Detect which cell encompasses the target text, then output its [x, y] center coordinate. 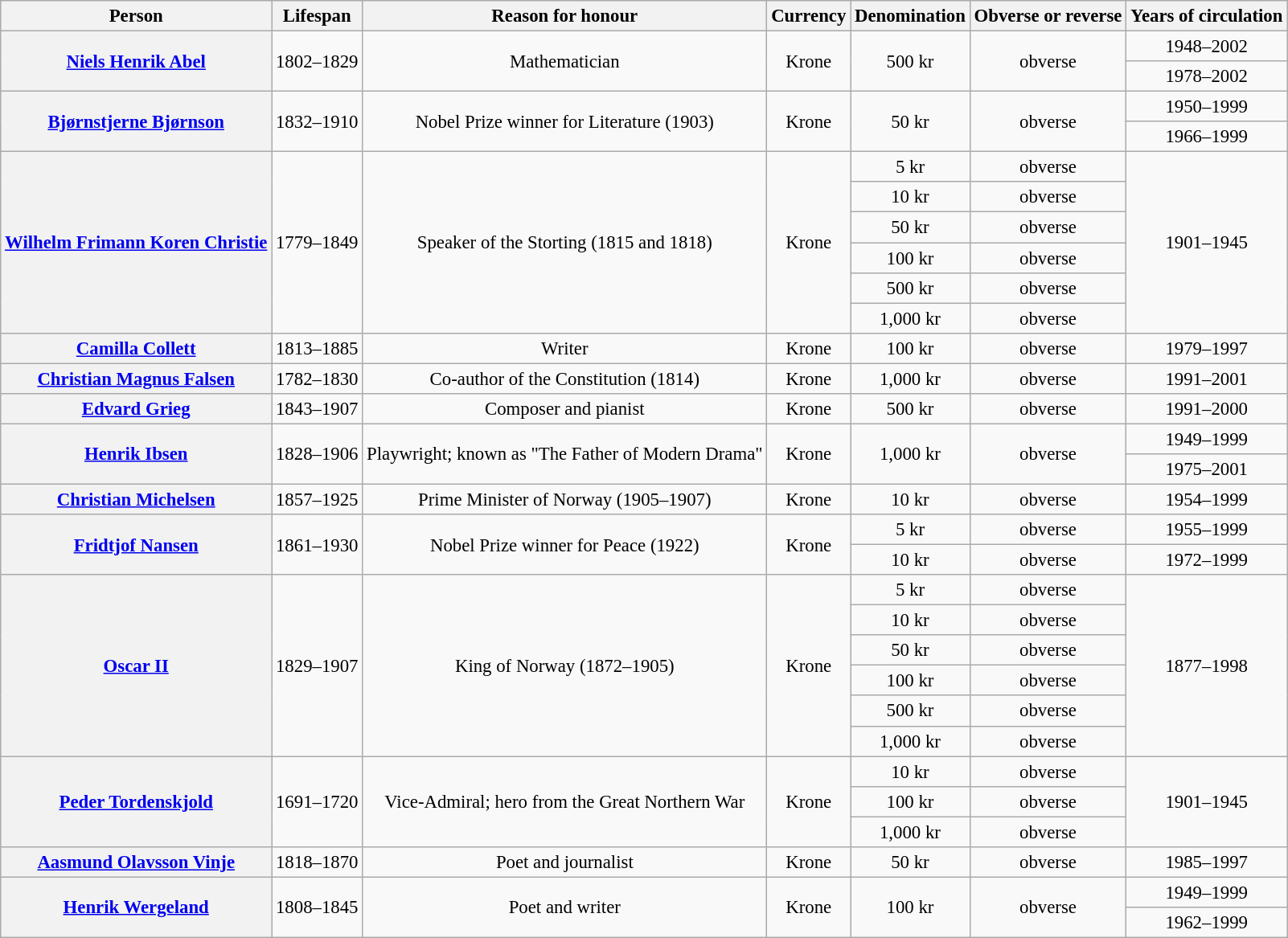
1985–1997 [1207, 862]
1829–1907 [317, 666]
1955–1999 [1207, 530]
Fridtjof Nansen [137, 545]
Obverse or reverse [1048, 16]
1978–2002 [1207, 76]
Wilhelm Frimann Koren Christie [137, 243]
Lifespan [317, 16]
Nobel Prize winner for Peace (1922) [564, 545]
1962–1999 [1207, 923]
Prime Minister of Norway (1905–1907) [564, 499]
1691–1720 [317, 802]
1991–2001 [1207, 379]
Denomination [910, 16]
Niels Henrik Abel [137, 61]
Co-author of the Constitution (1814) [564, 379]
1832–1910 [317, 122]
1843–1907 [317, 409]
Poet and writer [564, 907]
Bjørnstjerne Bjørnson [137, 122]
1861–1930 [317, 545]
Poet and journalist [564, 862]
1972–1999 [1207, 560]
Peder Tordenskjold [137, 802]
1802–1829 [317, 61]
1779–1849 [317, 243]
Years of circulation [1207, 16]
Henrik Ibsen [137, 453]
Composer and pianist [564, 409]
1857–1925 [317, 499]
1813–1885 [317, 348]
Person [137, 16]
Reason for honour [564, 16]
1975–2001 [1207, 469]
1782–1830 [317, 379]
Camilla Collett [137, 348]
Currency [809, 16]
Mathematician [564, 61]
1950–1999 [1207, 107]
Aasmund Olavsson Vinje [137, 862]
Vice-Admiral; hero from the Great Northern War [564, 802]
1877–1998 [1207, 666]
1966–1999 [1207, 137]
1979–1997 [1207, 348]
Oscar II [137, 666]
Henrik Wergeland [137, 907]
Christian Magnus Falsen [137, 379]
Nobel Prize winner for Literature (1903) [564, 122]
1954–1999 [1207, 499]
1808–1845 [317, 907]
Writer [564, 348]
1818–1870 [317, 862]
Edvard Grieg [137, 409]
Playwright; known as "The Father of Modern Drama" [564, 453]
King of Norway (1872–1905) [564, 666]
1948–2002 [1207, 47]
1991–2000 [1207, 409]
Christian Michelsen [137, 499]
1828–1906 [317, 453]
Speaker of the Storting (1815 and 1818) [564, 243]
